Pinpoint the cell where the given text exists, returning its [x, y] midpoint coordinate. 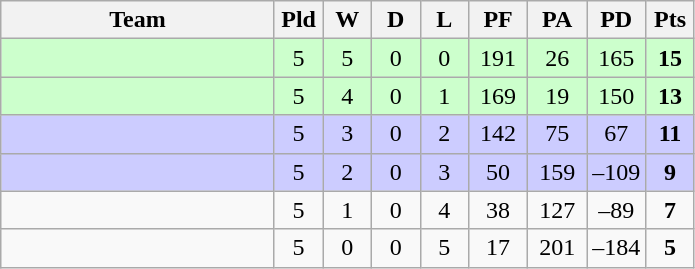
PA [558, 20]
159 [558, 172]
169 [498, 96]
9 [670, 172]
PF [498, 20]
–184 [616, 248]
142 [498, 134]
127 [558, 210]
7 [670, 210]
Pts [670, 20]
17 [498, 248]
L [444, 20]
165 [616, 58]
19 [558, 96]
Pld [298, 20]
150 [616, 96]
PD [616, 20]
–109 [616, 172]
50 [498, 172]
75 [558, 134]
W [348, 20]
Team [138, 20]
11 [670, 134]
38 [498, 210]
67 [616, 134]
26 [558, 58]
D [396, 20]
191 [498, 58]
–89 [616, 210]
13 [670, 96]
201 [558, 248]
15 [670, 58]
